Capture the cell that displays the provided text and extract its [x, y] central coordinate. 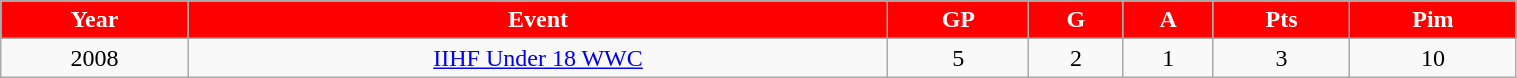
2 [1076, 58]
2008 [94, 58]
G [1076, 20]
3 [1282, 58]
1 [1168, 58]
Event [538, 20]
A [1168, 20]
GP [958, 20]
10 [1433, 58]
Pim [1433, 20]
Pts [1282, 20]
5 [958, 58]
IIHF Under 18 WWC [538, 58]
Year [94, 20]
